From the cell containing the given text, extract its center point as [X, Y] coordinate. 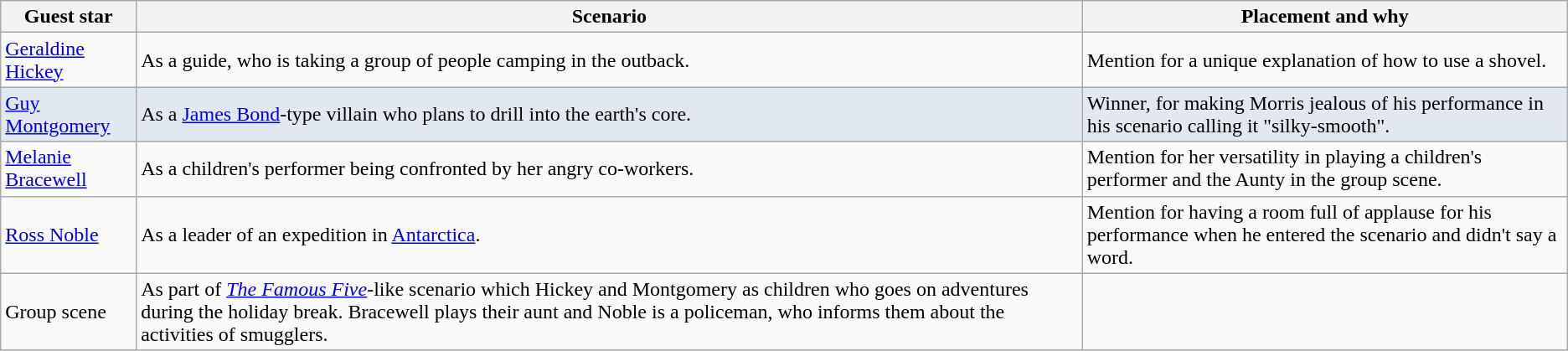
Guy Montgomery [69, 114]
Mention for having a room full of applause for his performance when he entered the scenario and didn't say a word. [1325, 235]
Guest star [69, 17]
Winner, for making Morris jealous of his performance in his scenario calling it "silky-smooth". [1325, 114]
As a guide, who is taking a group of people camping in the outback. [610, 60]
Placement and why [1325, 17]
As a James Bond-type villain who plans to drill into the earth's core. [610, 114]
As a children's performer being confronted by her angry co-workers. [610, 169]
Group scene [69, 312]
Mention for her versatility in playing a children's performer and the Aunty in the group scene. [1325, 169]
Mention for a unique explanation of how to use a shovel. [1325, 60]
Ross Noble [69, 235]
As a leader of an expedition in Antarctica. [610, 235]
Melanie Bracewell [69, 169]
Scenario [610, 17]
Geraldine Hickey [69, 60]
